Pinpoint the cell where the given text exists, returning its (x, y) midpoint coordinate. 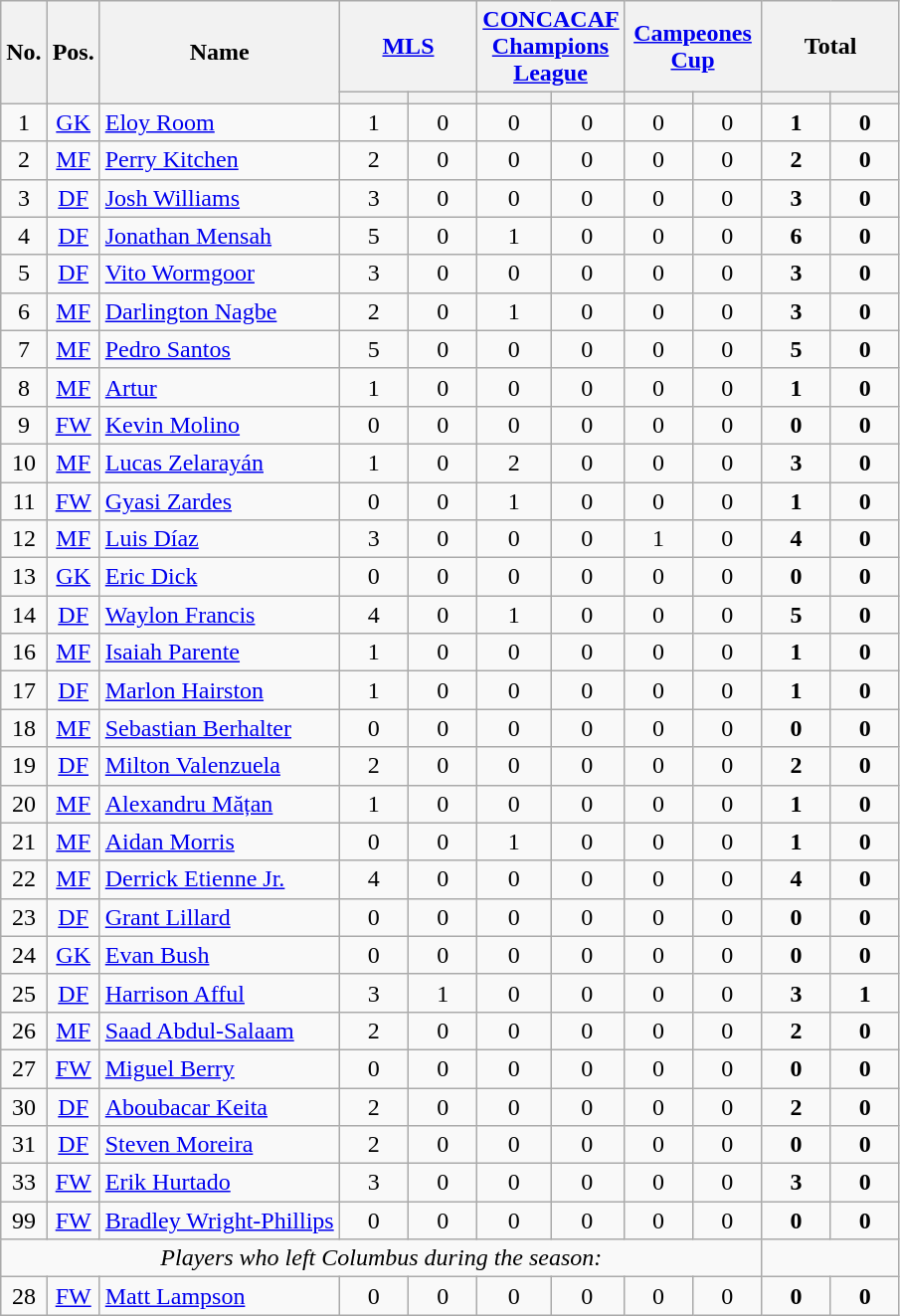
Matt Lampson (219, 1296)
Milton Valenzuela (219, 766)
Name (219, 52)
Darlington Nagbe (219, 311)
99 (24, 1221)
Waylon Francis (219, 615)
Campeones Cup (692, 47)
Eric Dick (219, 577)
Kevin Molino (219, 425)
Perry Kitchen (219, 160)
Eloy Room (219, 122)
21 (24, 842)
7 (24, 349)
20 (24, 804)
16 (24, 653)
25 (24, 993)
Sebastian Berhalter (219, 728)
Bradley Wright-Phillips (219, 1221)
31 (24, 1145)
Aboubacar Keita (219, 1107)
Pedro Santos (219, 349)
33 (24, 1183)
Erik Hurtado (219, 1183)
26 (24, 1031)
Josh Williams (219, 198)
11 (24, 500)
Artur (219, 387)
Gyasi Zardes (219, 500)
Vito Wormgoor (219, 274)
Lucas Zelarayán (219, 463)
Jonathan Mensah (219, 236)
CONCACAF Champions League (551, 47)
10 (24, 463)
Derrick Etienne Jr. (219, 879)
Aidan Morris (219, 842)
8 (24, 387)
Evan Bush (219, 955)
27 (24, 1068)
Pos. (74, 52)
28 (24, 1296)
Harrison Afful (219, 993)
Isaiah Parente (219, 653)
12 (24, 539)
9 (24, 425)
Grant Lillard (219, 917)
17 (24, 690)
Steven Moreira (219, 1145)
19 (24, 766)
Total (831, 47)
18 (24, 728)
30 (24, 1107)
Saad Abdul-Salaam (219, 1031)
Alexandru Mățan (219, 804)
Players who left Columbus during the season: (382, 1258)
Luis Díaz (219, 539)
Marlon Hairston (219, 690)
MLS (408, 47)
22 (24, 879)
23 (24, 917)
Miguel Berry (219, 1068)
24 (24, 955)
13 (24, 577)
14 (24, 615)
No. (24, 52)
